From the cell containing the given text, extract its center point as [x, y] coordinate. 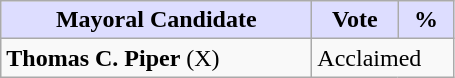
Thomas C. Piper (X) [156, 58]
Acclaimed [383, 58]
Mayoral Candidate [156, 20]
% [426, 20]
Vote [355, 20]
